Locate the cell with the specified text and output its [X, Y] center coordinate. 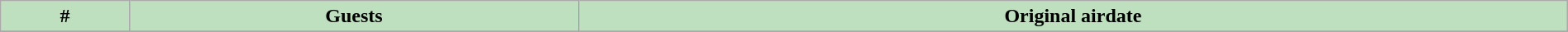
Original airdate [1073, 16]
Guests [354, 16]
# [65, 16]
